Pinpoint the cell where the given text exists, returning its [x, y] midpoint coordinate. 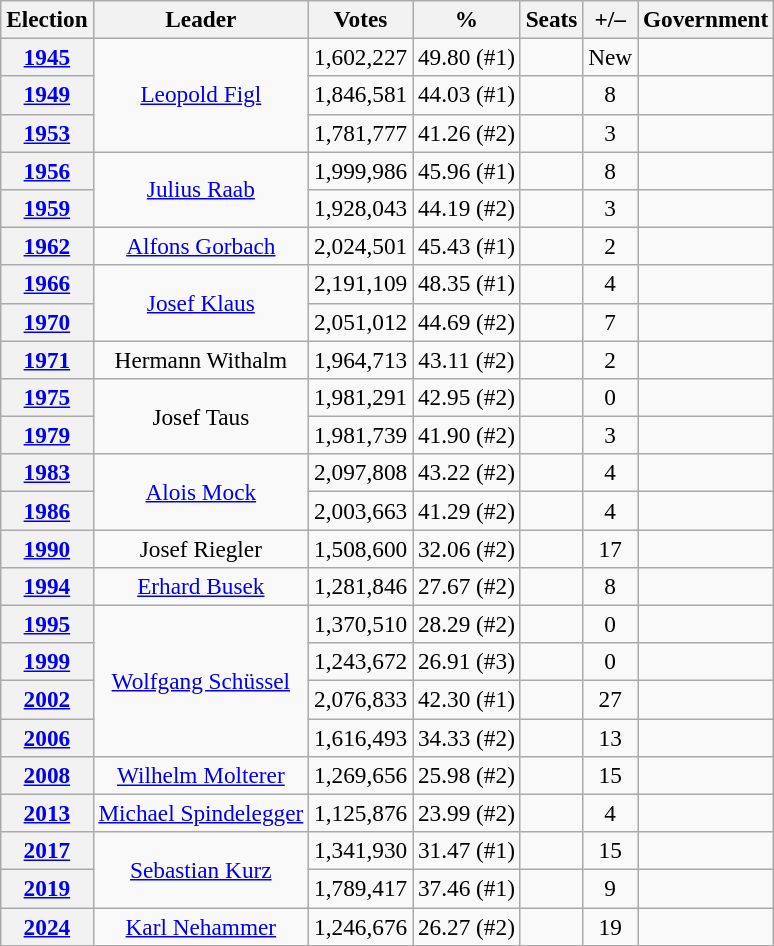
7 [610, 322]
Seats [552, 19]
Erhard Busek [201, 586]
48.35 (#1) [467, 284]
+/– [610, 19]
2,024,501 [361, 246]
1999 [47, 662]
26.27 (#2) [467, 926]
49.80 (#1) [467, 57]
2,191,109 [361, 284]
Josef Taus [201, 416]
44.03 (#1) [467, 95]
27 [610, 699]
17 [610, 548]
2,003,663 [361, 510]
2,051,012 [361, 322]
1,125,876 [361, 813]
2002 [47, 699]
1945 [47, 57]
Karl Nehammer [201, 926]
1,602,227 [361, 57]
1959 [47, 208]
43.11 (#2) [467, 359]
Leopold Figl [201, 94]
28.29 (#2) [467, 624]
Election [47, 19]
1962 [47, 246]
2,076,833 [361, 699]
Votes [361, 19]
42.30 (#1) [467, 699]
Julius Raab [201, 189]
Alois Mock [201, 492]
1,999,986 [361, 170]
2017 [47, 850]
19 [610, 926]
1,781,777 [361, 133]
Josef Riegler [201, 548]
1986 [47, 510]
Josef Klaus [201, 303]
41.29 (#2) [467, 510]
41.26 (#2) [467, 133]
1,964,713 [361, 359]
1983 [47, 473]
1,370,510 [361, 624]
2019 [47, 888]
1,846,581 [361, 95]
32.06 (#2) [467, 548]
1,269,656 [361, 775]
1949 [47, 95]
1,981,291 [361, 397]
1994 [47, 586]
1990 [47, 548]
1,281,846 [361, 586]
1,928,043 [361, 208]
31.47 (#1) [467, 850]
1970 [47, 322]
1,246,676 [361, 926]
2024 [47, 926]
1953 [47, 133]
1,789,417 [361, 888]
2008 [47, 775]
1,341,930 [361, 850]
Wilhelm Molterer [201, 775]
1956 [47, 170]
41.90 (#2) [467, 435]
25.98 (#2) [467, 775]
44.19 (#2) [467, 208]
2,097,808 [361, 473]
44.69 (#2) [467, 322]
1979 [47, 435]
Government [706, 19]
1975 [47, 397]
1,981,739 [361, 435]
1966 [47, 284]
23.99 (#2) [467, 813]
1,616,493 [361, 737]
Alfons Gorbach [201, 246]
13 [610, 737]
Sebastian Kurz [201, 869]
45.43 (#1) [467, 246]
Wolfgang Schüssel [201, 680]
1,508,600 [361, 548]
9 [610, 888]
37.46 (#1) [467, 888]
42.95 (#2) [467, 397]
45.96 (#1) [467, 170]
% [467, 19]
34.33 (#2) [467, 737]
27.67 (#2) [467, 586]
Michael Spindelegger [201, 813]
26.91 (#3) [467, 662]
1971 [47, 359]
2006 [47, 737]
Hermann Withalm [201, 359]
1,243,672 [361, 662]
2013 [47, 813]
New [610, 57]
1995 [47, 624]
Leader [201, 19]
43.22 (#2) [467, 473]
